Locate the cell with the specified text and output its (X, Y) center coordinate. 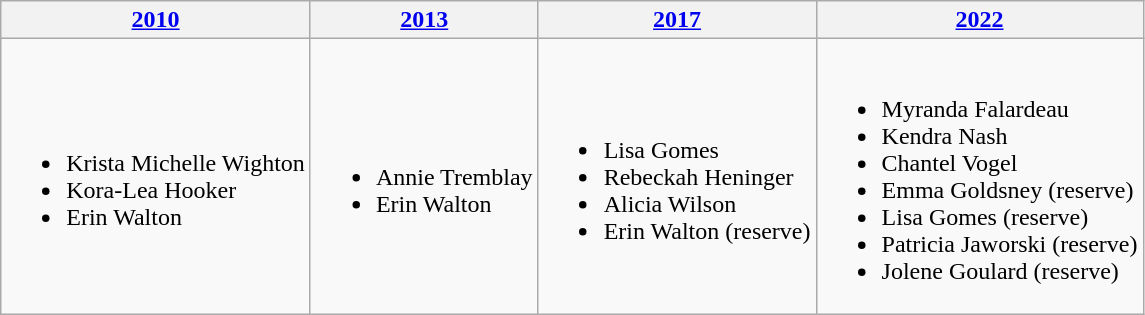
2022 (980, 20)
2010 (156, 20)
Annie TremblayErin Walton (424, 176)
2013 (424, 20)
2017 (677, 20)
Krista Michelle WightonKora-Lea HookerErin Walton (156, 176)
Myranda FalardeauKendra NashChantel VogelEmma Goldsney (reserve)Lisa Gomes (reserve)Patricia Jaworski (reserve)Jolene Goulard (reserve) (980, 176)
Lisa GomesRebeckah HeningerAlicia WilsonErin Walton (reserve) (677, 176)
